Provide the [x, y] coordinate of the cell's center where the given text is located.  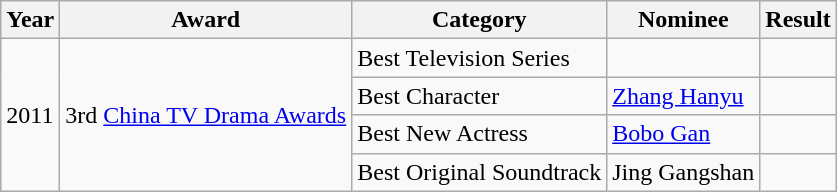
Best Original Soundtrack [480, 172]
Jing Gangshan [684, 172]
Best Television Series [480, 58]
Bobo Gan [684, 134]
Award [206, 20]
Result [798, 20]
2011 [30, 115]
Year [30, 20]
Category [480, 20]
Best New Actress [480, 134]
3rd China TV Drama Awards [206, 115]
Zhang Hanyu [684, 96]
Best Character [480, 96]
Nominee [684, 20]
